Extract the [x, y] coordinate from the center of the cell holding the provided text.  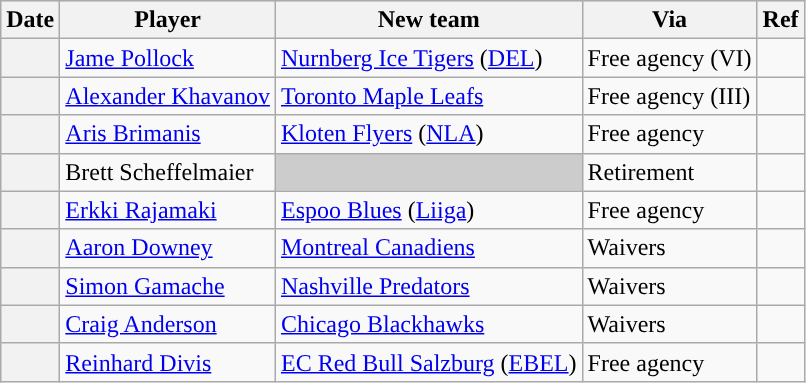
Simon Gamache [168, 286]
Espoo Blues (Liiga) [428, 210]
New team [428, 20]
Chicago Blackhawks [428, 324]
Retirement [670, 172]
Free agency (III) [670, 96]
Erkki Rajamaki [168, 210]
Alexander Khavanov [168, 96]
Aaron Downey [168, 248]
Ref [780, 20]
Date [30, 20]
Toronto Maple Leafs [428, 96]
Nurnberg Ice Tigers (DEL) [428, 58]
Nashville Predators [428, 286]
Brett Scheffelmaier [168, 172]
Montreal Canadiens [428, 248]
Via [670, 20]
Kloten Flyers (NLA) [428, 134]
EC Red Bull Salzburg (EBEL) [428, 362]
Free agency (VI) [670, 58]
Player [168, 20]
Aris Brimanis [168, 134]
Jame Pollock [168, 58]
Craig Anderson [168, 324]
Reinhard Divis [168, 362]
